Search for the cell housing the specified text and yield its [x, y] center coordinate. 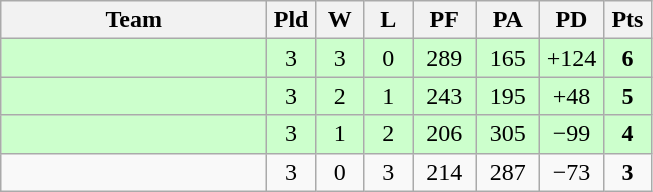
289 [444, 58]
206 [444, 134]
+48 [572, 96]
305 [508, 134]
4 [628, 134]
287 [508, 172]
Pts [628, 20]
Team [134, 20]
+124 [572, 58]
214 [444, 172]
5 [628, 96]
243 [444, 96]
PA [508, 20]
−73 [572, 172]
−99 [572, 134]
165 [508, 58]
W [340, 20]
PF [444, 20]
PD [572, 20]
195 [508, 96]
Pld [292, 20]
6 [628, 58]
L [388, 20]
